Output the (x, y) coordinate of the center of the cell containing the given text.  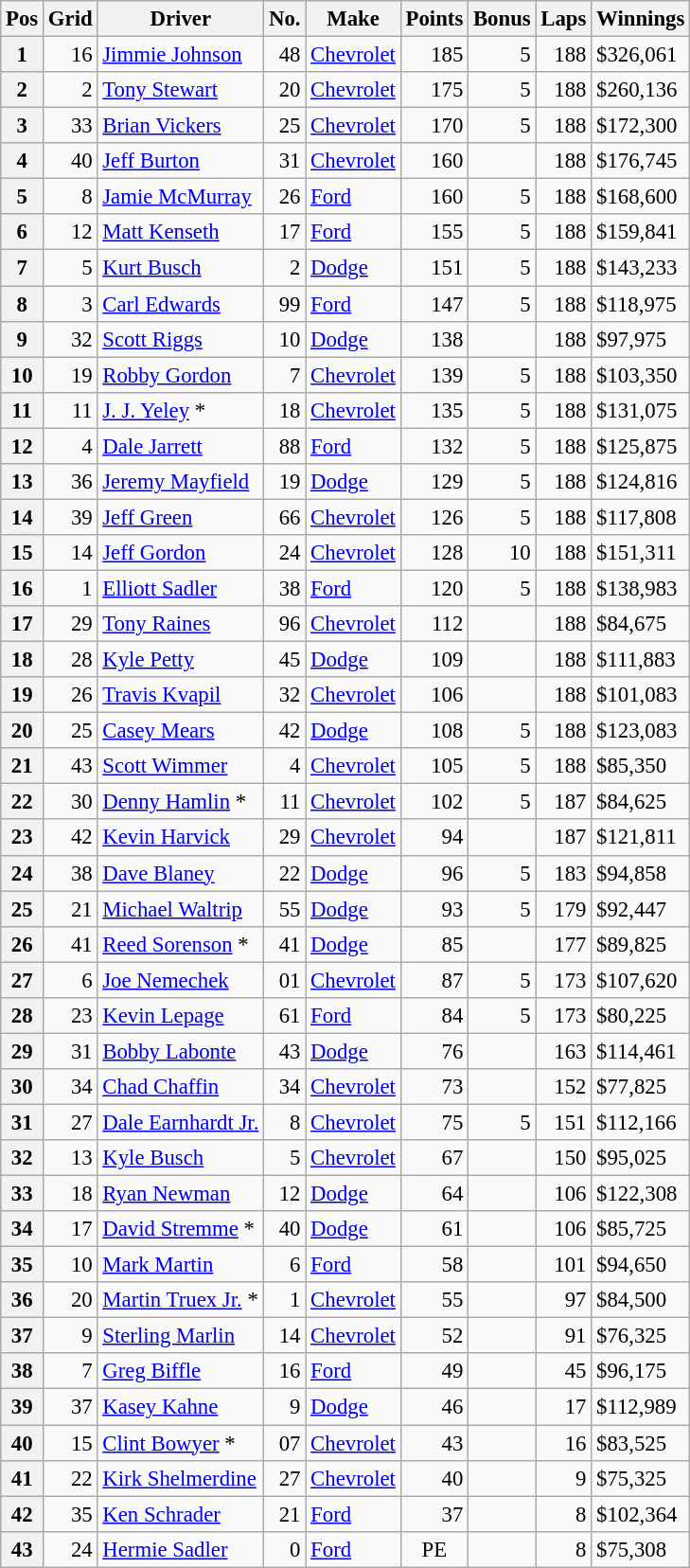
$94,650 (641, 1265)
$80,225 (641, 1016)
Matt Kenseth (181, 232)
135 (433, 410)
84 (433, 1016)
Laps (564, 19)
$97,975 (641, 339)
Chad Chaffin (181, 1087)
$121,811 (641, 838)
Bobby Labonte (181, 1051)
$112,166 (641, 1122)
Carl Edwards (181, 304)
$114,461 (641, 1051)
Hermie Sadler (181, 1549)
$96,175 (641, 1372)
Jeff Green (181, 517)
$76,325 (641, 1336)
139 (433, 375)
Jeremy Mayfield (181, 482)
75 (433, 1122)
132 (433, 446)
$92,447 (641, 909)
126 (433, 517)
93 (433, 909)
PE (433, 1549)
$159,841 (641, 232)
Bonus (502, 19)
$168,600 (641, 197)
85 (433, 944)
152 (564, 1087)
Robby Gordon (181, 375)
Brian Vickers (181, 126)
$117,808 (641, 517)
$151,311 (641, 553)
$131,075 (641, 410)
$176,745 (641, 161)
170 (433, 126)
58 (433, 1265)
52 (433, 1336)
97 (564, 1300)
0 (285, 1549)
Kevin Harvick (181, 838)
48 (285, 55)
179 (564, 909)
Kurt Busch (181, 268)
105 (433, 766)
No. (285, 19)
Jeff Gordon (181, 553)
66 (285, 517)
94 (433, 838)
$122,308 (641, 1194)
$102,364 (641, 1514)
Casey Mears (181, 731)
$84,625 (641, 802)
Make (353, 19)
$75,325 (641, 1478)
Denny Hamlin * (181, 802)
Kyle Petty (181, 660)
$101,083 (641, 695)
Dale Jarrett (181, 446)
$112,989 (641, 1407)
Joe Nemechek (181, 980)
129 (433, 482)
Reed Sorenson * (181, 944)
175 (433, 90)
$95,025 (641, 1158)
01 (285, 980)
91 (564, 1336)
Points (433, 19)
102 (433, 802)
$111,883 (641, 660)
108 (433, 731)
Kyle Busch (181, 1158)
138 (433, 339)
$326,061 (641, 55)
Clint Bowyer * (181, 1443)
$77,825 (641, 1087)
$94,858 (641, 873)
Dale Earnhardt Jr. (181, 1122)
$260,136 (641, 90)
64 (433, 1194)
Tony Raines (181, 624)
Tony Stewart (181, 90)
Mark Martin (181, 1265)
177 (564, 944)
Ken Schrader (181, 1514)
73 (433, 1087)
$124,816 (641, 482)
$125,875 (641, 446)
147 (433, 304)
Greg Biffle (181, 1372)
Kirk Shelmerdine (181, 1478)
$83,525 (641, 1443)
88 (285, 446)
Pos (23, 19)
$89,825 (641, 944)
128 (433, 553)
46 (433, 1407)
J. J. Yeley * (181, 410)
Grid (70, 19)
$107,620 (641, 980)
183 (564, 873)
$103,350 (641, 375)
Jimmie Johnson (181, 55)
Kasey Kahne (181, 1407)
120 (433, 588)
$75,308 (641, 1549)
76 (433, 1051)
Elliott Sadler (181, 588)
Michael Waltrip (181, 909)
49 (433, 1372)
Kevin Lepage (181, 1016)
Scott Riggs (181, 339)
Martin Truex Jr. * (181, 1300)
$138,983 (641, 588)
Ryan Newman (181, 1194)
87 (433, 980)
$172,300 (641, 126)
109 (433, 660)
Travis Kvapil (181, 695)
185 (433, 55)
$123,083 (641, 731)
Winnings (641, 19)
David Stremme * (181, 1229)
155 (433, 232)
Driver (181, 19)
$85,725 (641, 1229)
67 (433, 1158)
$143,233 (641, 268)
Jeff Burton (181, 161)
$85,350 (641, 766)
07 (285, 1443)
99 (285, 304)
150 (564, 1158)
112 (433, 624)
$84,500 (641, 1300)
Jamie McMurray (181, 197)
Sterling Marlin (181, 1336)
Scott Wimmer (181, 766)
Dave Blaney (181, 873)
$118,975 (641, 304)
101 (564, 1265)
$84,675 (641, 624)
163 (564, 1051)
